Pinpoint the cell where the given text exists, returning its [X, Y] midpoint coordinate. 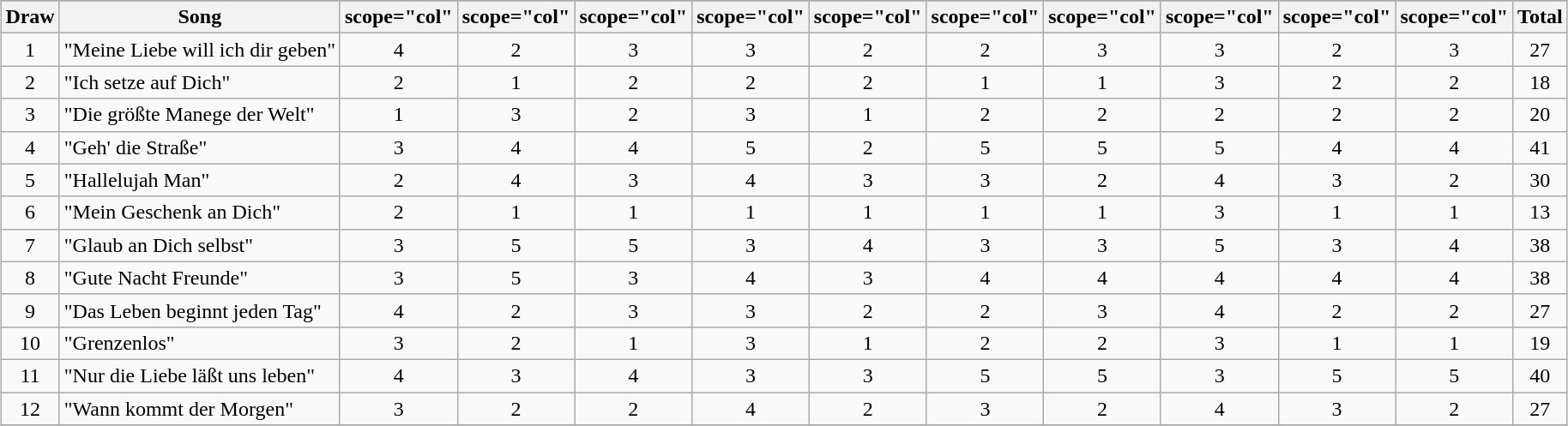
11 [30, 375]
7 [30, 245]
"Geh' die Straße" [199, 147]
"Glaub an Dich selbst" [199, 245]
"Wann kommt der Morgen" [199, 409]
"Nur die Liebe läßt uns leben" [199, 375]
Song [199, 17]
40 [1541, 375]
41 [1541, 147]
20 [1541, 115]
6 [30, 213]
12 [30, 409]
"Das Leben beginnt jeden Tag" [199, 310]
13 [1541, 213]
Total [1541, 17]
"Gute Nacht Freunde" [199, 278]
18 [1541, 82]
"Hallelujah Man" [199, 180]
"Meine Liebe will ich dir geben" [199, 50]
Draw [30, 17]
9 [30, 310]
"Ich setze auf Dich" [199, 82]
"Mein Geschenk an Dich" [199, 213]
19 [1541, 343]
30 [1541, 180]
"Die größte Manege der Welt" [199, 115]
10 [30, 343]
8 [30, 278]
"Grenzenlos" [199, 343]
